For the text-containing cell, return its midpoint in [X, Y] coordinate format. 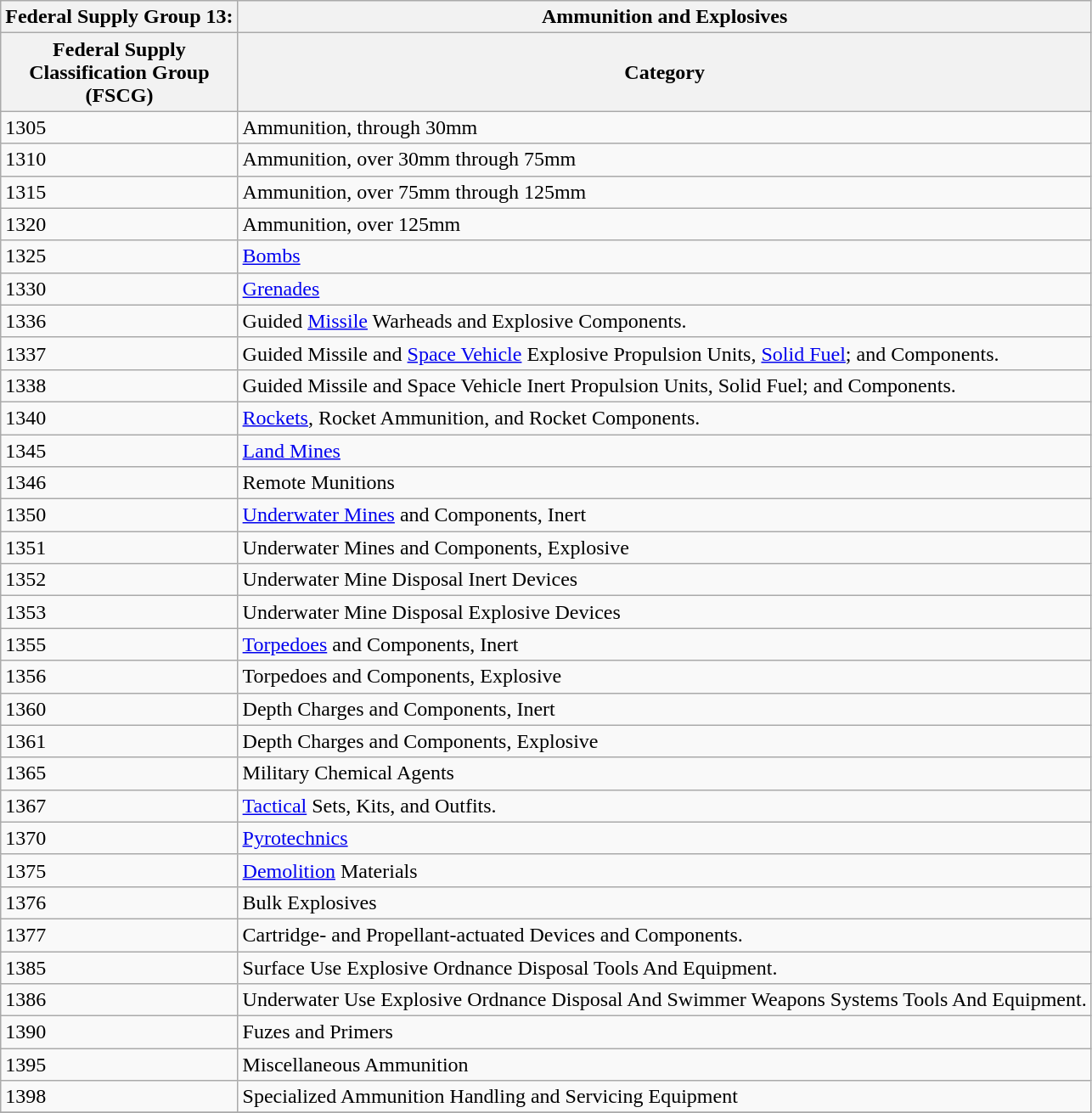
1375 [119, 870]
Ammunition, over 30mm through 75mm [664, 160]
Federal SupplyClassification Group(FSCG) [119, 72]
1351 [119, 548]
Ammunition, over 75mm through 125mm [664, 192]
Military Chemical Agents [664, 773]
1360 [119, 709]
1325 [119, 256]
Federal Supply Group 13: [119, 17]
Ammunition and Explosives [664, 17]
1356 [119, 677]
1352 [119, 580]
1370 [119, 838]
Miscellaneous Ammunition [664, 1065]
Underwater Use Explosive Ordnance Disposal And Swimmer Weapons Systems Tools And Equipment. [664, 1000]
1365 [119, 773]
1338 [119, 385]
Depth Charges and Components, Inert [664, 709]
1305 [119, 127]
Pyrotechnics [664, 838]
Category [664, 72]
Guided Missile and Space Vehicle Explosive Propulsion Units, Solid Fuel; and Components. [664, 353]
Bulk Explosives [664, 902]
Guided Missile Warheads and Explosive Components. [664, 321]
Rockets, Rocket Ammunition, and Rocket Components. [664, 418]
1345 [119, 451]
1398 [119, 1097]
Remote Munitions [664, 483]
1320 [119, 224]
1350 [119, 515]
Grenades [664, 289]
Depth Charges and Components, Explosive [664, 741]
1315 [119, 192]
Specialized Ammunition Handling and Servicing Equipment [664, 1097]
Ammunition, over 125mm [664, 224]
1385 [119, 967]
Torpedoes and Components, Inert [664, 644]
Ammunition, through 30mm [664, 127]
1337 [119, 353]
1310 [119, 160]
1340 [119, 418]
Underwater Mine Disposal Explosive Devices [664, 612]
1355 [119, 644]
1386 [119, 1000]
Tactical Sets, Kits, and Outfits. [664, 806]
1376 [119, 902]
1390 [119, 1032]
1377 [119, 935]
1395 [119, 1065]
Underwater Mine Disposal Inert Devices [664, 580]
Guided Missile and Space Vehicle Inert Propulsion Units, Solid Fuel; and Components. [664, 385]
Demolition Materials [664, 870]
1367 [119, 806]
Fuzes and Primers [664, 1032]
Land Mines [664, 451]
Surface Use Explosive Ordnance Disposal Tools And Equipment. [664, 967]
Torpedoes and Components, Explosive [664, 677]
Underwater Mines and Components, Explosive [664, 548]
1361 [119, 741]
1330 [119, 289]
1353 [119, 612]
1336 [119, 321]
Bombs [664, 256]
Cartridge- and Propellant-actuated Devices and Components. [664, 935]
Underwater Mines and Components, Inert [664, 515]
1346 [119, 483]
